From the cell containing the given text, extract its center point as [x, y] coordinate. 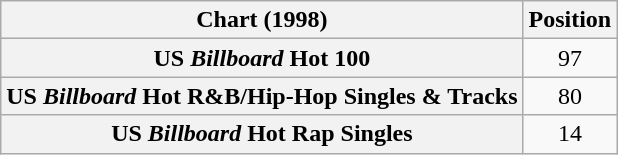
US Billboard Hot 100 [262, 58]
Position [570, 20]
14 [570, 134]
Chart (1998) [262, 20]
80 [570, 96]
US Billboard Hot Rap Singles [262, 134]
US Billboard Hot R&B/Hip-Hop Singles & Tracks [262, 96]
97 [570, 58]
